Locate the cell with the specified text and output its (X, Y) center coordinate. 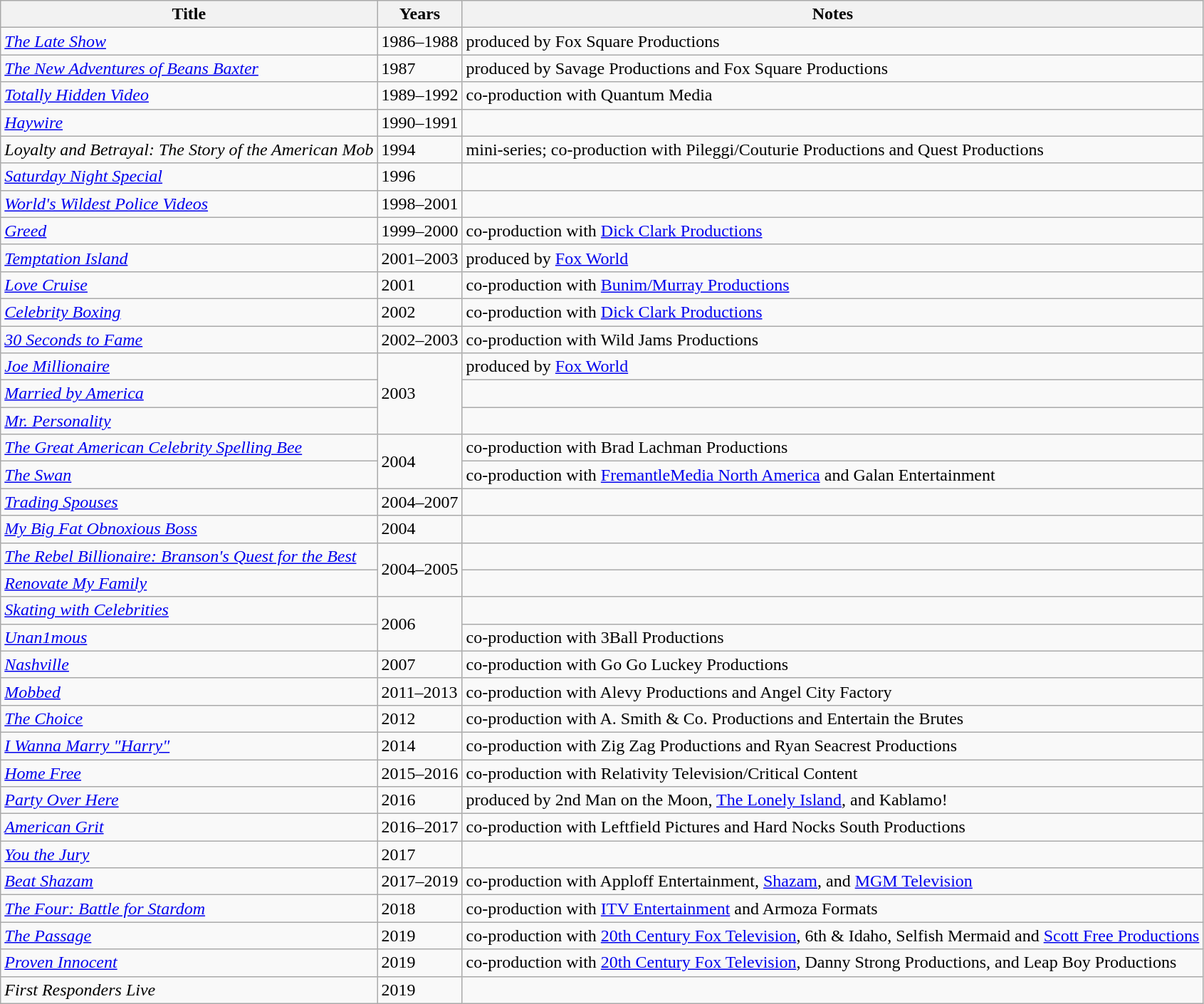
2017–2019 (420, 882)
30 Seconds to Fame (189, 340)
The Passage (189, 936)
co-production with Go Go Luckey Productions (833, 664)
The Swan (189, 475)
My Big Fat Obnoxious Boss (189, 529)
co-production with Wild Jams Productions (833, 340)
I Wanna Marry "Harry" (189, 746)
Married by America (189, 394)
Nashville (189, 664)
Proven Innocent (189, 963)
Trading Spouses (189, 502)
produced by Fox Square Productions (833, 41)
co-production with Bunim/Murray Productions (833, 285)
2001–2003 (420, 258)
Loyalty and Betrayal: The Story of the American Mob (189, 150)
2007 (420, 664)
1990–1991 (420, 122)
2004–2007 (420, 502)
2006 (420, 624)
2002–2003 (420, 340)
The Late Show (189, 41)
Beat Shazam (189, 882)
Celebrity Boxing (189, 312)
2015–2016 (420, 773)
2012 (420, 718)
2002 (420, 312)
Years (420, 14)
2016 (420, 800)
Joe Millionaire (189, 367)
Renovate My Family (189, 583)
Notes (833, 14)
1986–1988 (420, 41)
Mr. Personality (189, 421)
The Choice (189, 718)
2017 (420, 854)
co-production with 20th Century Fox Television, 6th & Idaho, Selfish Mermaid and Scott Free Productions (833, 936)
First Responders Live (189, 990)
Skating with Celebrities (189, 610)
co-production with Relativity Television/Critical Content (833, 773)
1989–1992 (420, 95)
co-production with Alevy Productions and Angel City Factory (833, 691)
co-production with Zig Zag Productions and Ryan Seacrest Productions (833, 746)
Title (189, 14)
The Four: Battle for Stardom (189, 909)
The Rebel Billionaire: Branson's Quest for the Best (189, 556)
Love Cruise (189, 285)
The Great American Celebrity Spelling Bee (189, 448)
American Grit (189, 827)
co-production with ITV Entertainment and Armoza Formats (833, 909)
co-production with 20th Century Fox Television, Danny Strong Productions, and Leap Boy Productions (833, 963)
Greed (189, 231)
Temptation Island (189, 258)
2001 (420, 285)
1998–2001 (420, 204)
co-production with 3Ball Productions (833, 637)
Home Free (189, 773)
Party Over Here (189, 800)
2004–2005 (420, 570)
2018 (420, 909)
World's Wildest Police Videos (189, 204)
Saturday Night Special (189, 177)
2003 (420, 394)
co-production with Apploff Entertainment, Shazam, and MGM Television (833, 882)
mini-series; co-production with Pileggi/Couturie Productions and Quest Productions (833, 150)
co-production with Quantum Media (833, 95)
co-production with FremantleMedia North America and Galan Entertainment (833, 475)
Mobbed (189, 691)
Unan1mous (189, 637)
Totally Hidden Video (189, 95)
Haywire (189, 122)
2011–2013 (420, 691)
1994 (420, 150)
produced by Savage Productions and Fox Square Productions (833, 68)
2016–2017 (420, 827)
You the Jury (189, 854)
The New Adventures of Beans Baxter (189, 68)
1999–2000 (420, 231)
1987 (420, 68)
produced by 2nd Man on the Moon, The Lonely Island, and Kablamo! (833, 800)
co-production with Brad Lachman Productions (833, 448)
co-production with Leftfield Pictures and Hard Nocks South Productions (833, 827)
co-production with A. Smith & Co. Productions and Entertain the Brutes (833, 718)
1996 (420, 177)
2014 (420, 746)
